Provide the (x, y) coordinate of the cell's center where the given text is located.  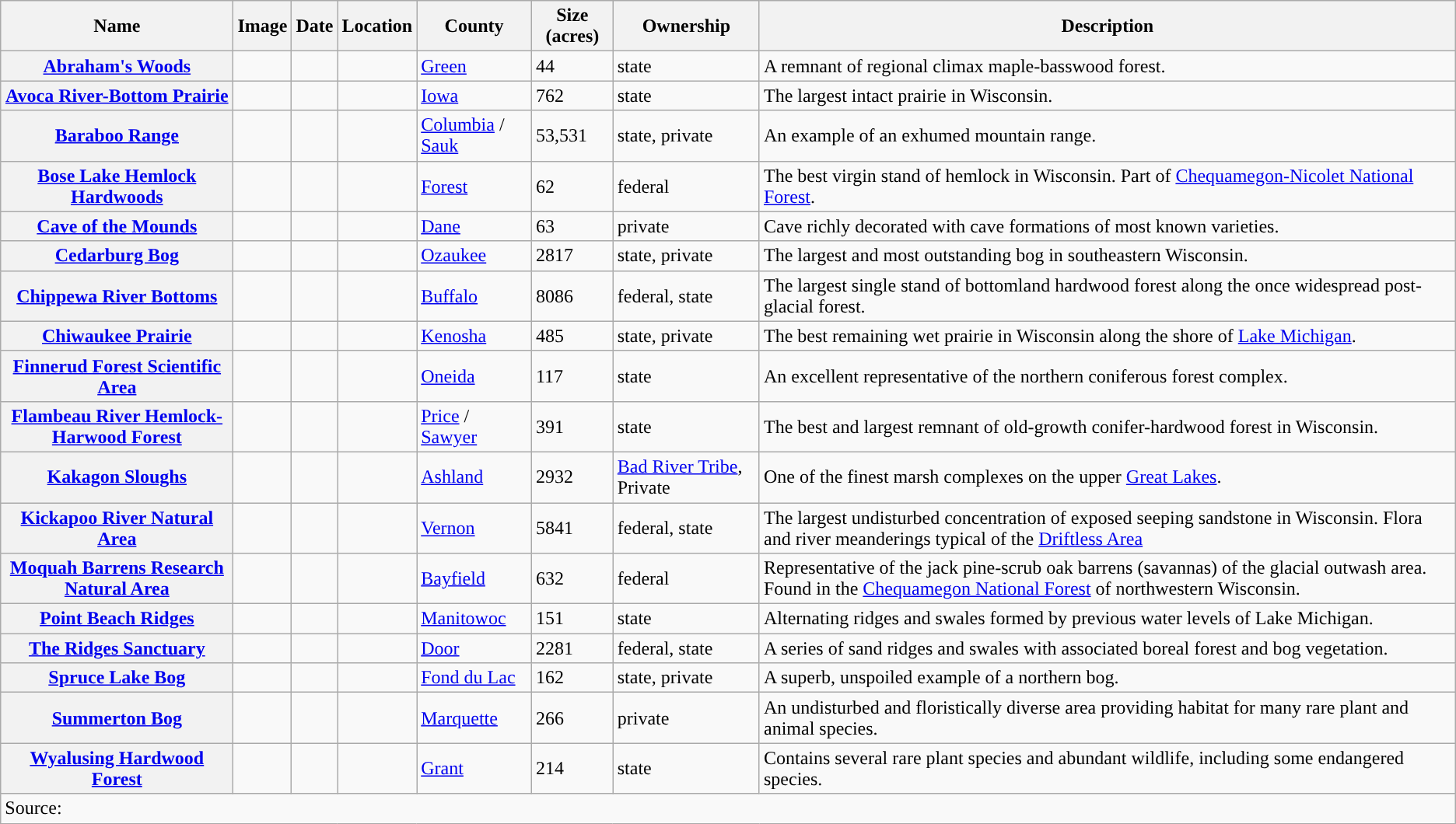
Spruce Lake Bog (117, 678)
391 (572, 426)
Door (474, 648)
Grant (474, 768)
62 (572, 187)
The largest undisturbed concentration of exposed seeping sandstone in Wisconsin. Flora and river meanderings typical of the Driftless Area (1108, 527)
Wyalusing Hardwood Forest (117, 768)
Kakagon Sloughs (117, 477)
One of the finest marsh complexes on the upper Great Lakes. (1108, 477)
Ashland (474, 477)
44 (572, 66)
632 (572, 578)
Ozaukee (474, 256)
The largest single stand of bottomland hardwood forest along the once widespread post-glacial forest. (1108, 295)
Vernon (474, 527)
151 (572, 619)
An excellent representative of the northern coniferous forest complex. (1108, 376)
The Ridges Sanctuary (117, 648)
Kenosha (474, 336)
Oneida (474, 376)
Columbia / Sauk (474, 135)
Image (263, 26)
A series of sand ridges and swales with associated boreal forest and bog vegetation. (1108, 648)
County (474, 26)
Bayfield (474, 578)
Cedarburg Bog (117, 256)
485 (572, 336)
Cave of the Mounds (117, 226)
The best and largest remnant of old-growth conifer-hardwood forest in Wisconsin. (1108, 426)
Fond du Lac (474, 678)
Source: (728, 808)
Bad River Tribe, Private (686, 477)
A superb, unspoiled example of a northern bog. (1108, 678)
Green (474, 66)
63 (572, 226)
Flambeau River Hemlock-Harwood Forest (117, 426)
A remnant of regional climax maple-basswood forest. (1108, 66)
Moquah Barrens Research Natural Area (117, 578)
Buffalo (474, 295)
The largest and most outstanding bog in southeastern Wisconsin. (1108, 256)
Price / Sawyer (474, 426)
Size (acres) (572, 26)
Location (377, 26)
Bose Lake Hemlock Hardwoods (117, 187)
Dane (474, 226)
2932 (572, 477)
Abraham's Woods (117, 66)
An undisturbed and floristically diverse area providing habitat for many rare plant and animal species. (1108, 718)
266 (572, 718)
Summerton Bog (117, 718)
Alternating ridges and swales formed by previous water levels of Lake Michigan. (1108, 619)
Forest (474, 187)
Kickapoo River Natural Area (117, 527)
2281 (572, 648)
117 (572, 376)
The best remaining wet prairie in Wisconsin along the shore of Lake Michigan. (1108, 336)
The largest intact prairie in Wisconsin. (1108, 96)
8086 (572, 295)
Description (1108, 26)
Baraboo Range (117, 135)
Manitowoc (474, 619)
Point Beach Ridges (117, 619)
The best virgin stand of hemlock in Wisconsin. Part of Chequamegon-Nicolet National Forest. (1108, 187)
An example of an exhumed mountain range. (1108, 135)
Cave richly decorated with cave formations of most known varieties. (1108, 226)
214 (572, 768)
Marquette (474, 718)
Chippewa River Bottoms (117, 295)
762 (572, 96)
Avoca River-Bottom Prairie (117, 96)
Contains several rare plant species and abundant wildlife, including some endangered species. (1108, 768)
Finnerud Forest Scientific Area (117, 376)
2817 (572, 256)
Date (314, 26)
Chiwaukee Prairie (117, 336)
Name (117, 26)
Iowa (474, 96)
53,531 (572, 135)
162 (572, 678)
Ownership (686, 26)
5841 (572, 527)
